Determine the (x, y) coordinate at the center of the cell enclosing the given text.  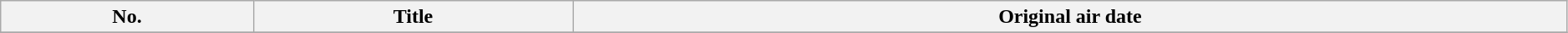
Original air date (1071, 17)
No. (127, 17)
Title (413, 17)
